Detect which cell encompasses the target text, then output its (x, y) center coordinate. 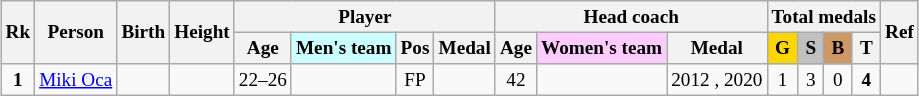
Miki Oca (76, 80)
T (866, 48)
0 (838, 80)
22–26 (262, 80)
Player (364, 17)
Person (76, 32)
42 (516, 80)
Total medals (824, 17)
Ref (900, 32)
Birth (144, 32)
2012 , 2020 (717, 80)
3 (811, 80)
Men's team (344, 48)
4 (866, 80)
S (811, 48)
Women's team (601, 48)
Rk (18, 32)
G (782, 48)
Head coach (631, 17)
B (838, 48)
Pos (415, 48)
FP (415, 80)
Height (202, 32)
